From the cell containing the given text, extract its center point as [X, Y] coordinate. 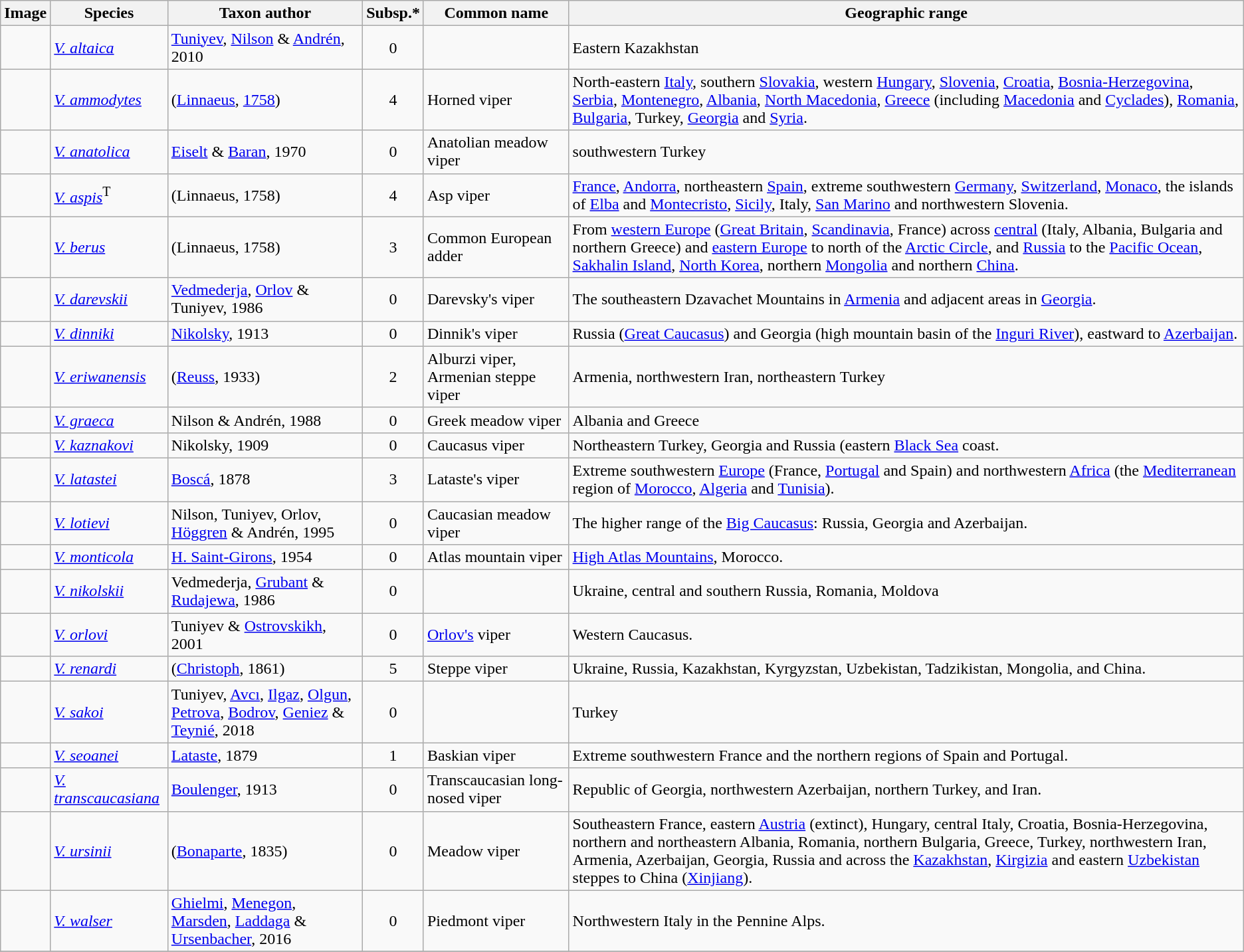
Nikolsky, 1909 [264, 445]
V. lotievi [109, 522]
V. renardi [109, 669]
V. anatolica [109, 151]
Boscá, 1878 [264, 480]
(Christoph, 1861) [264, 669]
Orlov's viper [496, 635]
Boulenger, 1913 [264, 789]
Vedmederja, Grubant & Rudajewa, 1986 [264, 591]
southwestern Turkey [906, 151]
V. berus [109, 247]
V. dinniki [109, 333]
V. graeca [109, 420]
Meadow viper [496, 850]
Northwestern Italy in the Pennine Alps. [906, 921]
V. orlovi [109, 635]
V. latastei [109, 480]
Russia (Great Caucasus) and Georgia (high mountain basin of the Inguri River), eastward to Azerbaijan. [906, 333]
V. sakoi [109, 712]
Darevsky's viper [496, 299]
Caucasus viper [496, 445]
Tuniyev, Nilson & Andrén, 2010 [264, 48]
Lataste, 1879 [264, 755]
Steppe viper [496, 669]
Northeastern Turkey, Georgia and Russia (eastern Black Sea coast. [906, 445]
V. transcaucasiana [109, 789]
Piedmont viper [496, 921]
The higher range of the Big Caucasus: Russia, Georgia and Azerbaijan. [906, 522]
Horned viper [496, 100]
Extreme southwestern Europe (France, Portugal and Spain) and northwestern Africa (the Mediterranean region of Morocco, Algeria and Tunisia). [906, 480]
Turkey [906, 712]
Vedmederja, Orlov & Tuniyev, 1986 [264, 299]
High Atlas Mountains, Morocco. [906, 557]
Transcaucasian long-nosed viper [496, 789]
Tuniyev & Ostrovskikh, 2001 [264, 635]
Common name [496, 13]
H. Saint-Girons, 1954 [264, 557]
(Bonaparte, 1835) [264, 850]
Lataste's viper [496, 480]
Dinnik's viper [496, 333]
5 [393, 669]
Eiselt & Baran, 1970 [264, 151]
V. aspisT [109, 195]
Caucasian meadow viper [496, 522]
V. darevskii [109, 299]
Armenia, northwestern Iran, northeastern Turkey [906, 377]
Eastern Kazakhstan [906, 48]
(Reuss, 1933) [264, 377]
Ukraine, Russia, Kazakhstan, Kyrgyzstan, Uzbekistan, Tadzikistan, Mongolia, and China. [906, 669]
1 [393, 755]
Baskian viper [496, 755]
Ukraine, central and southern Russia, Romania, Moldova [906, 591]
Anatolian meadow viper [496, 151]
V. ammodytes [109, 100]
V. nikolskii [109, 591]
Albania and Greece [906, 420]
Alburzi viper, Armenian steppe viper [496, 377]
Species [109, 13]
Nilson, Tuniyev, Orlov, Höggren & Andrén, 1995 [264, 522]
Greek meadow viper [496, 420]
V. altaica [109, 48]
Extreme southwestern France and the northern regions of Spain and Portugal. [906, 755]
V. walser [109, 921]
The southeastern Dzavachet Mountains in Armenia and adjacent areas in Georgia. [906, 299]
Western Caucasus. [906, 635]
V. eriwanensis [109, 377]
Asp viper [496, 195]
Nikolsky, 1913 [264, 333]
Atlas mountain viper [496, 557]
Republic of Georgia, northwestern Azerbaijan, northern Turkey, and Iran. [906, 789]
Nilson & Andrén, 1988 [264, 420]
V. ursinii [109, 850]
Tuniyev, Avcı, Ilgaz, Olgun, Petrova, Bodrov, Geniez & Teynié, 2018 [264, 712]
Geographic range [906, 13]
Common European adder [496, 247]
2 [393, 377]
Ghielmi, Menegon, Marsden, Laddaga & Ursenbacher, 2016 [264, 921]
Image [25, 13]
Taxon author [264, 13]
V. monticola [109, 557]
Subsp.* [393, 13]
V. seoanei [109, 755]
V. kaznakovi [109, 445]
